Return [X, Y] of the center of cell containing provided text 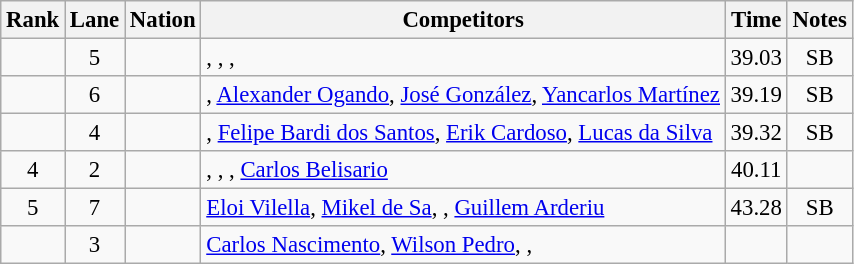
40.11 [756, 170]
Rank [33, 20]
39.19 [756, 95]
39.03 [756, 58]
3 [95, 245]
Time [756, 20]
, Alexander Ogando, José González, Yancarlos Martínez [463, 95]
Eloi Vilella, Mikel de Sa, , Guillem Arderiu [463, 208]
Notes [820, 20]
7 [95, 208]
43.28 [756, 208]
Nation [163, 20]
, , , [463, 58]
Competitors [463, 20]
Lane [95, 20]
, Felipe Bardi dos Santos, Erik Cardoso, Lucas da Silva [463, 133]
Carlos Nascimento, Wilson Pedro, , [463, 245]
6 [95, 95]
, , , Carlos Belisario [463, 170]
2 [95, 170]
39.32 [756, 133]
